Scan for the cell matching the given text and deliver its [X, Y] coordinate at center. 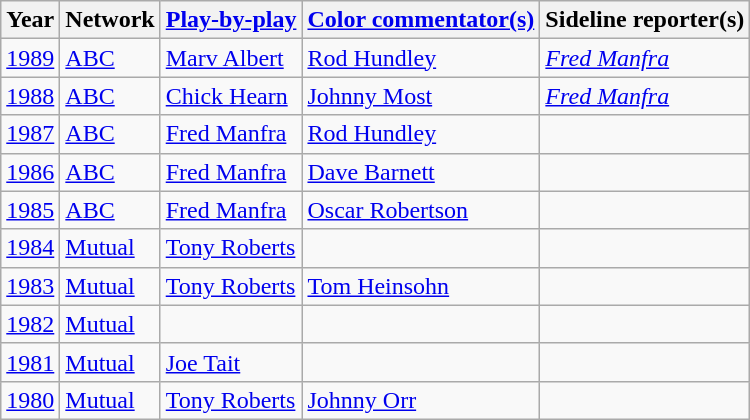
1980 [30, 400]
Play-by-play [231, 20]
1983 [30, 286]
Joe Tait [231, 362]
1984 [30, 248]
Tom Heinsohn [421, 286]
Network [110, 20]
1988 [30, 96]
1989 [30, 58]
1981 [30, 362]
1986 [30, 172]
1985 [30, 210]
Sideline reporter(s) [645, 20]
Johnny Orr [421, 400]
1987 [30, 134]
Marv Albert [231, 58]
Chick Hearn [231, 96]
Johnny Most [421, 96]
1982 [30, 324]
Oscar Robertson [421, 210]
Color commentator(s) [421, 20]
Dave Barnett [421, 172]
Year [30, 20]
